From the cell containing the given text, extract its center point as [x, y] coordinate. 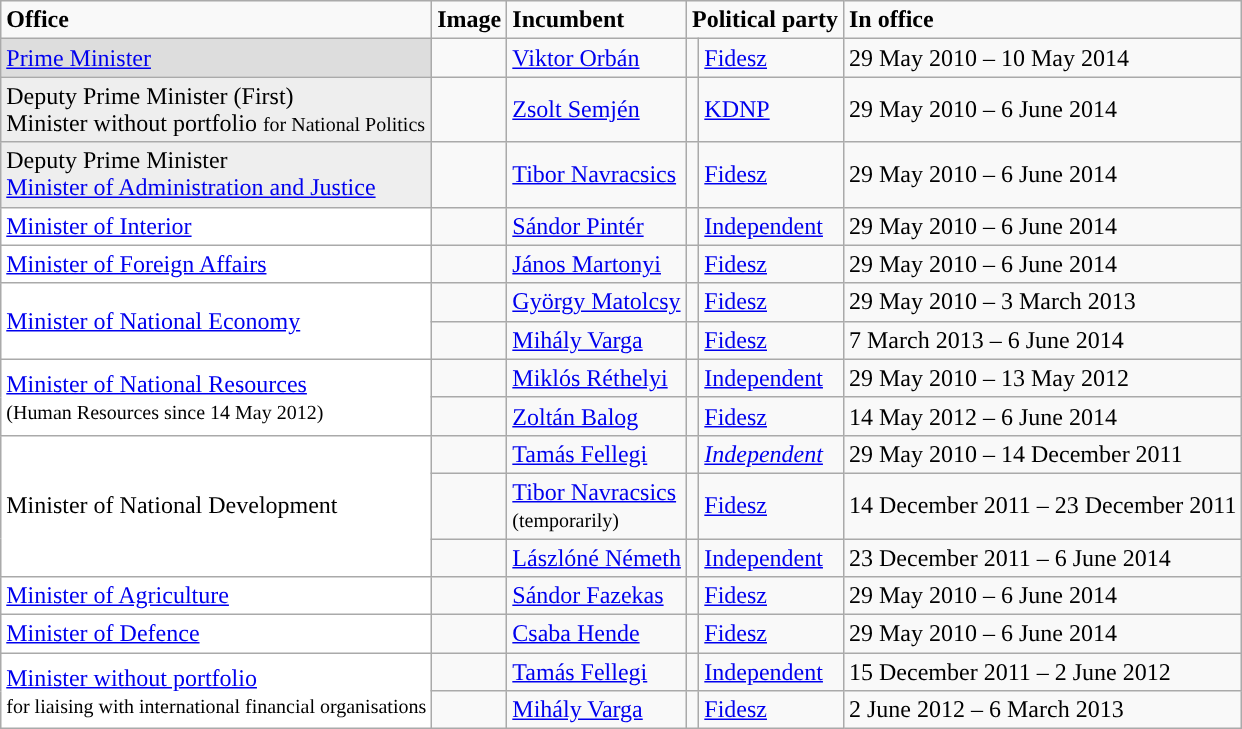
Incumbent [597, 20]
KDNP [772, 110]
Minister of Foreign Affairs [216, 264]
Sándor Pintér [597, 226]
Minister of National Resources(Human Resources since 14 May 2012) [216, 397]
Minister of Defence [216, 634]
Minister of Interior [216, 226]
14 May 2012 – 6 June 2014 [1042, 416]
Minister of National Development [216, 506]
Miklós Réthelyi [597, 378]
2 June 2012 – 6 March 2013 [1042, 710]
Deputy Prime MinisterMinister of Administration and Justice [216, 174]
Lászlóné Németh [597, 557]
Minister without portfoliofor liaising with international financial organisations [216, 691]
Minister of Agriculture [216, 596]
Tibor Navracsics [597, 174]
7 March 2013 – 6 June 2014 [1042, 340]
29 May 2010 – 3 March 2013 [1042, 302]
Zsolt Semjén [597, 110]
Prime Minister [216, 58]
Viktor Orbán [597, 58]
In office [1042, 20]
Office [216, 20]
Image [470, 20]
György Matolcsy [597, 302]
János Martonyi [597, 264]
Csaba Hende [597, 634]
Sándor Fazekas [597, 596]
Tibor Navracsics(temporarily) [597, 506]
Political party [764, 20]
14 December 2011 – 23 December 2011 [1042, 506]
23 December 2011 – 6 June 2014 [1042, 557]
Zoltán Balog [597, 416]
Deputy Prime Minister (First)Minister without portfolio for National Politics [216, 110]
29 May 2010 – 13 May 2012 [1042, 378]
Minister of National Economy [216, 321]
15 December 2011 – 2 June 2012 [1042, 672]
29 May 2010 – 14 December 2011 [1042, 454]
29 May 2010 – 10 May 2014 [1042, 58]
